Capture the cell that displays the provided text and extract its [x, y] central coordinate. 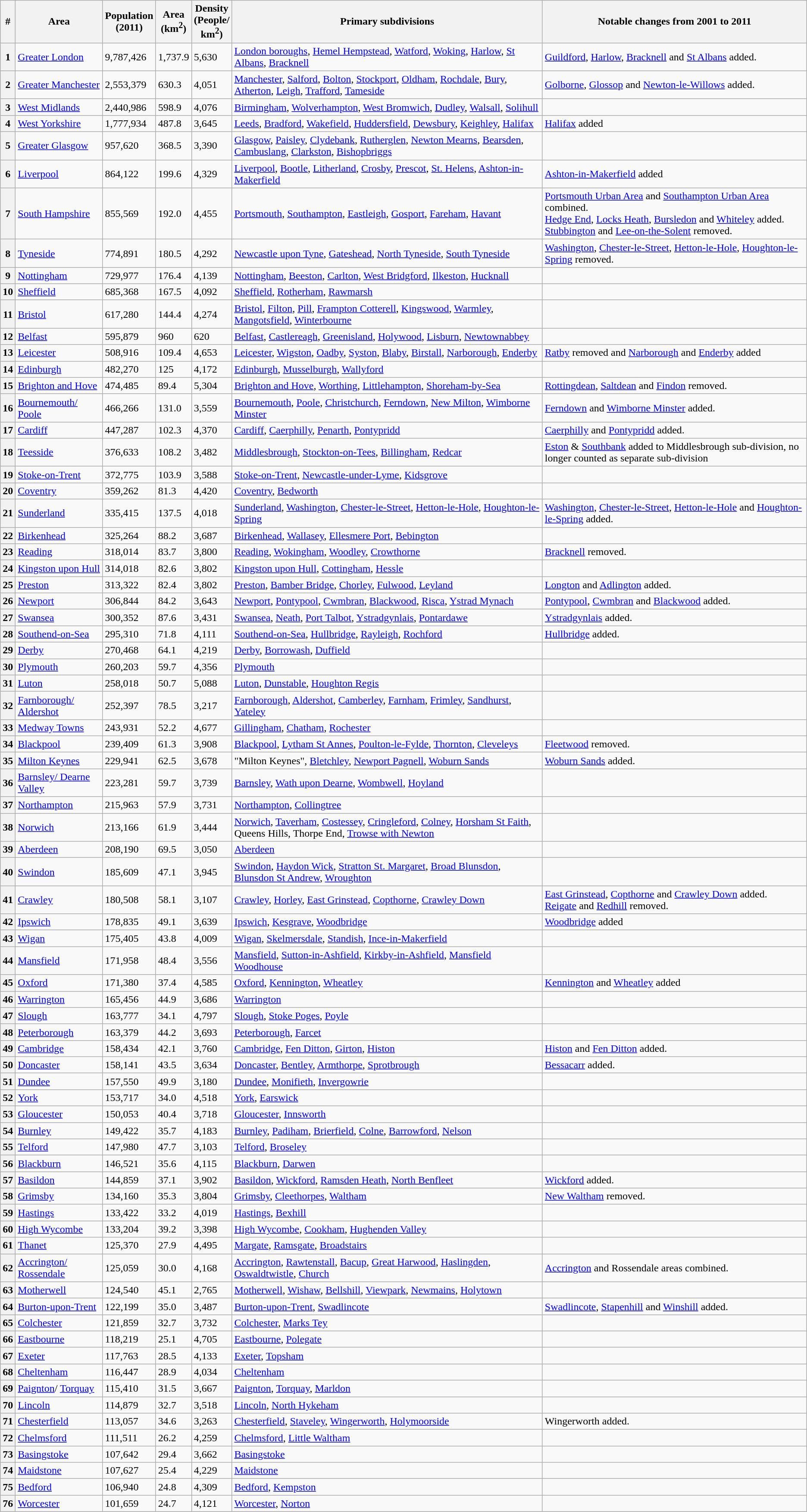
50 [8, 1065]
48.4 [173, 961]
Swindon [59, 872]
Burton-upon-Trent [59, 1306]
Motherwell, Wishaw, Bellshill, Viewpark, Newmains, Holytown [387, 1290]
Oxford [59, 983]
163,379 [129, 1032]
Preston [59, 585]
Nottingham, Beeston, Carlton, West Bridgford, Ilkeston, Hucknall [387, 276]
Kingston upon Hull [59, 568]
25.1 [173, 1339]
3,718 [212, 1114]
15 [8, 386]
4,219 [212, 650]
3,687 [212, 536]
133,204 [129, 1229]
Norwich, Taverham, Costessey, Cringleford, Colney, Horsham St Faith, Queens Hills, Thorpe End, Trowse with Newton [387, 827]
Swindon, Haydon Wick, Stratton St. Margaret, Broad Blunsdon, Blunsdon St Andrew, Wroughton [387, 872]
23 [8, 552]
107,627 [129, 1471]
Paignton/ Torquay [59, 1389]
Basildon, Wickford, Ramsden Heath, North Benfleet [387, 1180]
Cambridge, Fen Ditton, Girton, Histon [387, 1048]
Wickford added. [674, 1180]
Ratby removed and Narborough and Enderby added [674, 353]
High Wycombe, Cookham, Hughenden Valley [387, 1229]
Nottingham [59, 276]
Barnsley, Wath upon Dearne, Wombwell, Hoyland [387, 782]
3,487 [212, 1306]
27 [8, 618]
33 [8, 728]
Manchester, Salford, Bolton, Stockport, Oldham, Rochdale, Bury, Atherton, Leigh, Trafford, Tameside [387, 85]
447,287 [129, 430]
Hastings, Bexhill [387, 1213]
37.1 [173, 1180]
38 [8, 827]
Bracknell removed. [674, 552]
5,088 [212, 683]
50.7 [173, 683]
4,092 [212, 292]
300,352 [129, 618]
180,508 [129, 900]
3,431 [212, 618]
108.2 [173, 452]
31.5 [173, 1389]
31 [8, 683]
41 [8, 900]
4,076 [212, 107]
Reading [59, 552]
3,731 [212, 805]
69 [8, 1389]
58.1 [173, 900]
Crawley [59, 900]
Bessacarr added. [674, 1065]
3,693 [212, 1032]
208,190 [129, 850]
30 [8, 667]
Eston & Southbank added to Middlesbrough sub-division, no longer counted as separate sub-division [674, 452]
17 [8, 430]
Bristol [59, 314]
855,569 [129, 214]
1,777,934 [129, 123]
Wigan [59, 938]
6 [8, 174]
Medway Towns [59, 728]
Preston, Bamber Bridge, Chorley, Fulwood, Leyland [387, 585]
South Hampshire [59, 214]
3 [8, 107]
Stoke-on-Trent [59, 474]
42.1 [173, 1048]
Newport [59, 601]
Eastbourne [59, 1339]
487.8 [173, 123]
34.1 [173, 1016]
3,800 [212, 552]
64 [8, 1306]
10 [8, 292]
Portsmouth, Southampton, Eastleigh, Gosport, Fareham, Havant [387, 214]
163,777 [129, 1016]
3,556 [212, 961]
East Grinstead, Copthorne and Crawley Down added.Reigate and Redhill removed. [674, 900]
4,420 [212, 491]
Rottingdean, Saltdean and Findon removed. [674, 386]
109.4 [173, 353]
Luton, Dunstable, Houghton Regis [387, 683]
76 [8, 1503]
4,229 [212, 1471]
3,444 [212, 827]
Belfast, Castlereagh, Greenisland, Holywood, Lisburn, Newtownabbey [387, 336]
Chelmsford [59, 1438]
Brighton and Hove [59, 386]
3,908 [212, 744]
3,217 [212, 706]
131.0 [173, 408]
Kennington and Wheatley added [674, 983]
Swadlincote, Stapenhill and Winshill added. [674, 1306]
2,440,986 [129, 107]
3,398 [212, 1229]
Swansea, Neath, Port Talbot, Ystradgynlais, Pontardawe [387, 618]
Bedford, Kempston [387, 1487]
7 [8, 214]
192.0 [173, 214]
125,370 [129, 1245]
Sheffield, Rotherham, Rawmarsh [387, 292]
4,585 [212, 983]
3,634 [212, 1065]
215,963 [129, 805]
68 [8, 1372]
35.7 [173, 1131]
43.8 [173, 938]
Reading, Wokingham, Woodley, Crowthorne [387, 552]
4,051 [212, 85]
229,941 [129, 760]
Farnborough, Aldershot, Camberley, Farnham, Frimley, Sandhurst, Yateley [387, 706]
47 [8, 1016]
24 [8, 568]
243,931 [129, 728]
35.0 [173, 1306]
137.5 [173, 513]
26.2 [173, 1438]
20 [8, 491]
Dundee [59, 1081]
620 [212, 336]
Greater Manchester [59, 85]
Belfast [59, 336]
508,916 [129, 353]
Barnsley/ Dearne Valley [59, 782]
4,259 [212, 1438]
Slough, Stoke Poges, Poyle [387, 1016]
598.9 [173, 107]
125 [173, 369]
Histon and Fen Ditton added. [674, 1048]
34.0 [173, 1098]
3,390 [212, 146]
325,264 [129, 536]
5,630 [212, 57]
61 [8, 1245]
3,804 [212, 1196]
Blackpool [59, 744]
75 [8, 1487]
630.3 [173, 85]
223,281 [129, 782]
Southend-on-Sea, Hullbridge, Rayleigh, Rochford [387, 634]
29 [8, 650]
York, Earswick [387, 1098]
8 [8, 254]
176.4 [173, 276]
43.5 [173, 1065]
Coventry [59, 491]
4,309 [212, 1487]
High Wycombe [59, 1229]
466,266 [129, 408]
55 [8, 1147]
258,018 [129, 683]
Edinburgh [59, 369]
Chelmsford, Little Waltham [387, 1438]
Ferndown and Wimborne Minster added. [674, 408]
39.2 [173, 1229]
295,310 [129, 634]
Greater Glasgow [59, 146]
107,642 [129, 1454]
Peterborough, Farcet [387, 1032]
4,139 [212, 276]
Leicester, Wigston, Oadby, Syston, Blaby, Birstall, Narborough, Enderby [387, 353]
66 [8, 1339]
180.5 [173, 254]
Population(2011) [129, 22]
71 [8, 1421]
Burton-upon-Trent, Swadlincote [387, 1306]
4,370 [212, 430]
Ashton-in-Makerfield added [674, 174]
Liverpool [59, 174]
Fleetwood removed. [674, 744]
West Yorkshire [59, 123]
4,705 [212, 1339]
Bristol, Filton, Pill, Frampton Cotterell, Kingswood, Warmley, Mangotsfield, Winterbourne [387, 314]
62 [8, 1268]
3,732 [212, 1323]
171,380 [129, 983]
28.9 [173, 1372]
4,356 [212, 667]
116,447 [129, 1372]
3,588 [212, 474]
157,550 [129, 1081]
4,009 [212, 938]
Bournemouth/ Poole [59, 408]
Colchester, Marks Tey [387, 1323]
106,940 [129, 1487]
158,141 [129, 1065]
Halifax added [674, 123]
957,620 [129, 146]
49.1 [173, 922]
4,111 [212, 634]
59 [8, 1213]
144,859 [129, 1180]
York [59, 1098]
53 [8, 1114]
1 [8, 57]
Mansfield [59, 961]
36 [8, 782]
4,495 [212, 1245]
12 [8, 336]
3,667 [212, 1389]
3,639 [212, 922]
9,787,426 [129, 57]
Middlesbrough, Stockton-on-Tees, Billingham, Redcar [387, 452]
474,485 [129, 386]
Area [59, 22]
4 [8, 123]
102.3 [173, 430]
175,405 [129, 938]
Birmingham, Wolverhampton, West Bromwich, Dudley, Walsall, Solihull [387, 107]
617,280 [129, 314]
Paignton, Torquay, Marldon [387, 1389]
Coventry, Bedworth [387, 491]
729,977 [129, 276]
Liverpool, Bootle, Litherland, Crosby, Prescot, St. Helens, Ashton-in-Makerfield [387, 174]
19 [8, 474]
Bedford [59, 1487]
144.4 [173, 314]
57 [8, 1180]
Doncaster [59, 1065]
84.2 [173, 601]
Sunderland, Washington, Chester-le-Street, Hetton-le-Hole, Houghton-le-Spring [387, 513]
Bournemouth, Poole, Christchurch, Ferndown, New Milton, Wimborne Minster [387, 408]
24.8 [173, 1487]
Kingston upon Hull, Cottingham, Hessle [387, 568]
Burnley, Padiham, Brierfield, Colne, Barrowford, Nelson [387, 1131]
28.5 [173, 1355]
63 [8, 1290]
51 [8, 1081]
864,122 [129, 174]
73 [8, 1454]
Tyneside [59, 254]
4,121 [212, 1503]
65 [8, 1323]
4,455 [212, 214]
89.4 [173, 386]
Margate, Ramsgate, Broadstairs [387, 1245]
4,677 [212, 728]
44.9 [173, 999]
Glasgow, Paisley, Clydebank, Rutherglen, Newton Mearns, Bearsden, Cambuslang, Clarkston, Bishopbriggs [387, 146]
134,160 [129, 1196]
32 [8, 706]
Mansfield, Sutton-in-Ashfield, Kirkby-in-Ashfield, Mansfield Woodhouse [387, 961]
Luton [59, 683]
Grimsby [59, 1196]
4,018 [212, 513]
69.5 [173, 850]
133,422 [129, 1213]
Blackburn [59, 1164]
Longton and Adlington added. [674, 585]
Crawley, Horley, East Grinstead, Copthorne, Crawley Down [387, 900]
4,653 [212, 353]
313,322 [129, 585]
4,133 [212, 1355]
270,468 [129, 650]
18 [8, 452]
Lincoln, North Hykeham [387, 1405]
Telford [59, 1147]
213,166 [129, 827]
Wingerworth added. [674, 1421]
3,902 [212, 1180]
Farnborough/ Aldershot [59, 706]
Area(km2) [173, 22]
82.4 [173, 585]
44 [8, 961]
Sunderland [59, 513]
Accrington/ Rossendale [59, 1268]
4,019 [212, 1213]
Ipswich, Kesgrave, Woodbridge [387, 922]
Hullbridge added. [674, 634]
4,329 [212, 174]
62.5 [173, 760]
21 [8, 513]
71.8 [173, 634]
Gloucester, Innsworth [387, 1114]
New Waltham removed. [674, 1196]
78.5 [173, 706]
372,775 [129, 474]
114,879 [129, 1405]
171,958 [129, 961]
3,263 [212, 1421]
34.6 [173, 1421]
40 [8, 872]
199.6 [173, 174]
3,678 [212, 760]
Blackpool, Lytham St Annes, Poulton-le-Fylde, Thornton, Cleveleys [387, 744]
49.9 [173, 1081]
3,945 [212, 872]
5 [8, 146]
Telford, Broseley [387, 1147]
82.6 [173, 568]
314,018 [129, 568]
Worcester [59, 1503]
Gloucester [59, 1114]
3,643 [212, 601]
45 [8, 983]
3,686 [212, 999]
Hastings [59, 1213]
Basildon [59, 1180]
306,844 [129, 601]
47.7 [173, 1147]
Cardiff, Caerphilly, Penarth, Pontypridd [387, 430]
22 [8, 536]
4,183 [212, 1131]
37 [8, 805]
111,511 [129, 1438]
167.5 [173, 292]
Ipswich [59, 922]
153,717 [129, 1098]
101,659 [129, 1503]
43 [8, 938]
25.4 [173, 1471]
54 [8, 1131]
482,270 [129, 369]
3,760 [212, 1048]
Dundee, Monifieth, Invergowrie [387, 1081]
595,879 [129, 336]
Swansea [59, 618]
Density(People/km2) [212, 22]
London boroughs, Hemel Hempstead, Watford, Woking, Harlow, St Albans, Bracknell [387, 57]
Doncaster, Bentley, Armthorpe, Sprotbrough [387, 1065]
Norwich [59, 827]
4,034 [212, 1372]
Newcastle upon Tyne, Gateshead, North Tyneside, South Tyneside [387, 254]
Newport, Pontypool, Cwmbran, Blackwood, Risca, Ystrad Mynach [387, 601]
3,482 [212, 452]
4,518 [212, 1098]
58 [8, 1196]
52 [8, 1098]
185,609 [129, 872]
150,053 [129, 1114]
88.2 [173, 536]
Milton Keynes [59, 760]
40.4 [173, 1114]
4,168 [212, 1268]
3,559 [212, 408]
2 [8, 85]
146,521 [129, 1164]
Birkenhead, Wallasey, Ellesmere Port, Bebington [387, 536]
122,199 [129, 1306]
45.1 [173, 1290]
Colchester [59, 1323]
Leicester [59, 353]
49 [8, 1048]
Sheffield [59, 292]
3,739 [212, 782]
Cambridge [59, 1048]
Blackburn, Darwen [387, 1164]
26 [8, 601]
368.5 [173, 146]
Accrington, Rawtenstall, Bacup, Great Harwood, Haslingden, Oswaldtwistle, Church [387, 1268]
103.9 [173, 474]
Thanet [59, 1245]
147,980 [129, 1147]
Notable changes from 2001 to 2011 [674, 22]
Exeter [59, 1355]
260,203 [129, 667]
42 [8, 922]
4,797 [212, 1016]
13 [8, 353]
5,304 [212, 386]
61.9 [173, 827]
39 [8, 850]
Derby [59, 650]
Birkenhead [59, 536]
Cardiff [59, 430]
83.7 [173, 552]
359,262 [129, 491]
9 [8, 276]
Washington, Chester-le-Street, Hetton-le-Hole and Houghton-le-Spring added. [674, 513]
87.6 [173, 618]
4,172 [212, 369]
25 [8, 585]
Chesterfield [59, 1421]
14 [8, 369]
3,050 [212, 850]
Guildford, Harlow, Bracknell and St Albans added. [674, 57]
11 [8, 314]
Peterborough [59, 1032]
35.3 [173, 1196]
Grimsby, Cleethorpes, Waltham [387, 1196]
125,059 [129, 1268]
70 [8, 1405]
Southend-on-Sea [59, 634]
4,115 [212, 1164]
2,765 [212, 1290]
Brighton and Hove, Worthing, Littlehampton, Shoreham-by-Sea [387, 386]
124,540 [129, 1290]
3,645 [212, 123]
239,409 [129, 744]
47.1 [173, 872]
165,456 [129, 999]
Exeter, Topsham [387, 1355]
Gillingham, Chatham, Rochester [387, 728]
Accrington and Rossendale areas combined. [674, 1268]
1,737.9 [173, 57]
Derby, Borrowash, Duffield [387, 650]
335,415 [129, 513]
3,103 [212, 1147]
34 [8, 744]
52.2 [173, 728]
Caerphilly and Pontypridd added. [674, 430]
30.0 [173, 1268]
81.3 [173, 491]
118,219 [129, 1339]
Lincoln [59, 1405]
Teesside [59, 452]
Wigan, Skelmersdale, Standish, Ince-in-Makerfield [387, 938]
48 [8, 1032]
Pontypool, Cwmbran and Blackwood added. [674, 601]
67 [8, 1355]
3,180 [212, 1081]
64.1 [173, 650]
24.7 [173, 1503]
685,368 [129, 292]
Oxford, Kennington, Wheatley [387, 983]
72 [8, 1438]
115,410 [129, 1389]
Burnley [59, 1131]
Chesterfield, Staveley, Wingerworth, Holymoorside [387, 1421]
Edinburgh, Musselburgh, Wallyford [387, 369]
117,763 [129, 1355]
Slough [59, 1016]
Motherwell [59, 1290]
28 [8, 634]
56 [8, 1164]
33.2 [173, 1213]
# [8, 22]
Eastbourne, Polegate [387, 1339]
774,891 [129, 254]
Washington, Chester-le-Street, Hetton-le-Hole, Houghton-le-Spring removed. [674, 254]
121,859 [129, 1323]
29.4 [173, 1454]
178,835 [129, 922]
74 [8, 1471]
Woburn Sands added. [674, 760]
61.3 [173, 744]
Stoke-on-Trent, Newcastle-under-Lyme, Kidsgrove [387, 474]
35.6 [173, 1164]
44.2 [173, 1032]
Golborne, Glossop and Newton-le-Willows added. [674, 85]
Northampton, Collingtree [387, 805]
3,662 [212, 1454]
376,633 [129, 452]
Ystradgynlais added. [674, 618]
149,422 [129, 1131]
3,518 [212, 1405]
37.4 [173, 983]
"Milton Keynes", Bletchley, Newport Pagnell, Woburn Sands [387, 760]
27.9 [173, 1245]
60 [8, 1229]
960 [173, 336]
2,553,379 [129, 85]
252,397 [129, 706]
35 [8, 760]
4,274 [212, 314]
4,292 [212, 254]
113,057 [129, 1421]
3,107 [212, 900]
Northampton [59, 805]
Woodbridge added [674, 922]
16 [8, 408]
158,434 [129, 1048]
Primary subdivisions [387, 22]
Leeds, Bradford, Wakefield, Huddersfield, Dewsbury, Keighley, Halifax [387, 123]
57.9 [173, 805]
46 [8, 999]
Worcester, Norton [387, 1503]
Greater London [59, 57]
West Midlands [59, 107]
318,014 [129, 552]
